Extract the [X, Y] coordinate from the center of the cell holding the provided text.  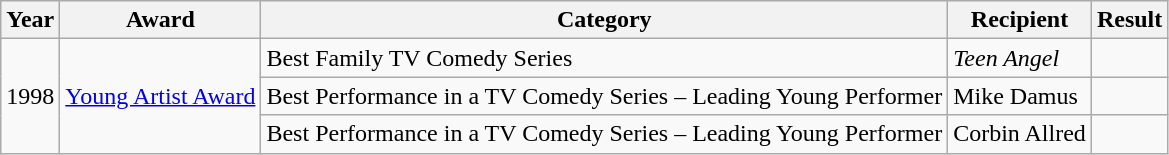
Teen Angel [1020, 58]
1998 [30, 96]
Best Family TV Comedy Series [604, 58]
Corbin Allred [1020, 134]
Category [604, 20]
Recipient [1020, 20]
Young Artist Award [160, 96]
Year [30, 20]
Award [160, 20]
Mike Damus [1020, 96]
Result [1129, 20]
